Extract the [X, Y] coordinate from the center of the cell holding the provided text.  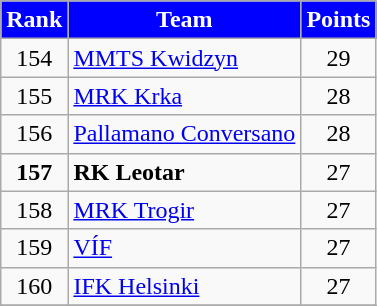
Team [184, 20]
MMTS Kwidzyn [184, 58]
29 [338, 58]
159 [34, 248]
156 [34, 134]
154 [34, 58]
MRK Krka [184, 96]
Pallamano Conversano [184, 134]
Rank [34, 20]
IFK Helsinki [184, 286]
VÍF [184, 248]
155 [34, 96]
160 [34, 286]
157 [34, 172]
Points [338, 20]
MRK Trogir [184, 210]
RK Leotar [184, 172]
158 [34, 210]
